Pinpoint the cell where the given text exists, returning its [x, y] midpoint coordinate. 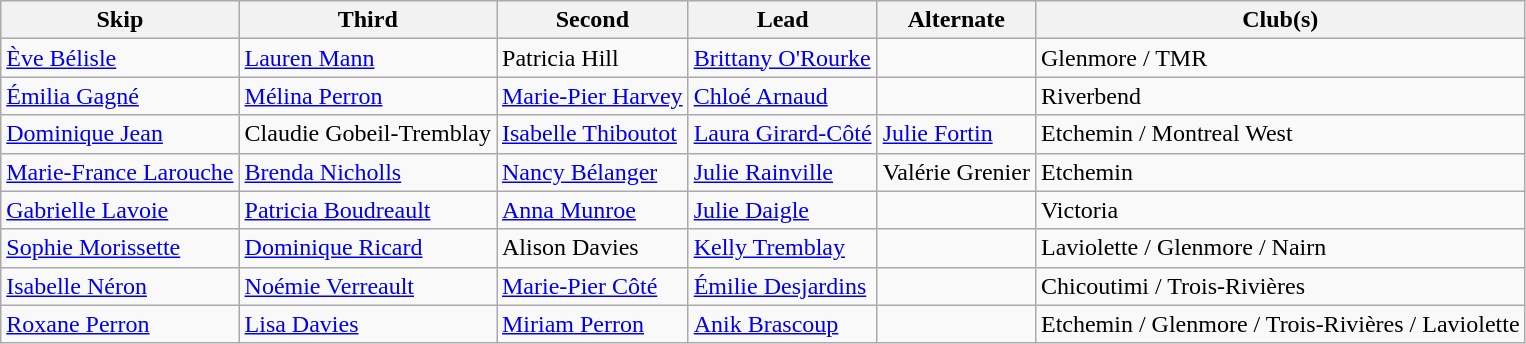
Anik Brascoup [782, 324]
Brittany O'Rourke [782, 58]
Kelly Tremblay [782, 248]
Julie Rainville [782, 172]
Etchemin [1280, 172]
Roxane Perron [120, 324]
Marie-France Larouche [120, 172]
Alison Davies [592, 248]
Lauren Mann [368, 58]
Laviolette / Glenmore / Nairn [1280, 248]
Gabrielle Lavoie [120, 210]
Patricia Boudreault [368, 210]
Julie Fortin [956, 134]
Brenda Nicholls [368, 172]
Dominique Jean [120, 134]
Anna Munroe [592, 210]
Third [368, 20]
Valérie Grenier [956, 172]
Émilie Desjardins [782, 286]
Club(s) [1280, 20]
Chicoutimi / Trois-Rivières [1280, 286]
Skip [120, 20]
Nancy Bélanger [592, 172]
Claudie Gobeil-Tremblay [368, 134]
Marie-Pier Harvey [592, 96]
Marie-Pier Côté [592, 286]
Isabelle Thiboutot [592, 134]
Second [592, 20]
Chloé Arnaud [782, 96]
Sophie Morissette [120, 248]
Etchemin / Glenmore / Trois-Rivières / Laviolette [1280, 324]
Ève Bélisle [120, 58]
Isabelle Néron [120, 286]
Julie Daigle [782, 210]
Etchemin / Montreal West [1280, 134]
Lisa Davies [368, 324]
Patricia Hill [592, 58]
Dominique Ricard [368, 248]
Émilia Gagné [120, 96]
Riverbend [1280, 96]
Alternate [956, 20]
Glenmore / TMR [1280, 58]
Victoria [1280, 210]
Mélina Perron [368, 96]
Noémie Verreault [368, 286]
Miriam Perron [592, 324]
Laura Girard-Côté [782, 134]
Lead [782, 20]
